Extract the (X, Y) coordinate from the center of the cell holding the provided text.  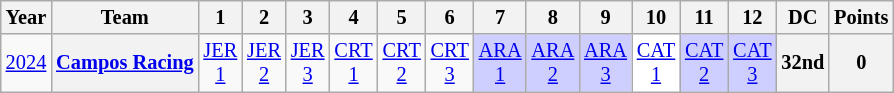
32nd (802, 63)
5 (402, 17)
4 (353, 17)
3 (308, 17)
CAT1 (656, 63)
CRT2 (402, 63)
JER2 (264, 63)
JER1 (220, 63)
Points (861, 17)
10 (656, 17)
Year (26, 17)
6 (450, 17)
8 (552, 17)
2 (264, 17)
ARA3 (606, 63)
Campos Racing (124, 63)
Team (124, 17)
DC (802, 17)
11 (704, 17)
9 (606, 17)
CRT3 (450, 63)
CAT2 (704, 63)
ARA2 (552, 63)
2024 (26, 63)
12 (752, 17)
7 (500, 17)
CRT1 (353, 63)
0 (861, 63)
ARA1 (500, 63)
JER3 (308, 63)
CAT3 (752, 63)
1 (220, 17)
